Pinpoint the cell where the given text exists, returning its (x, y) midpoint coordinate. 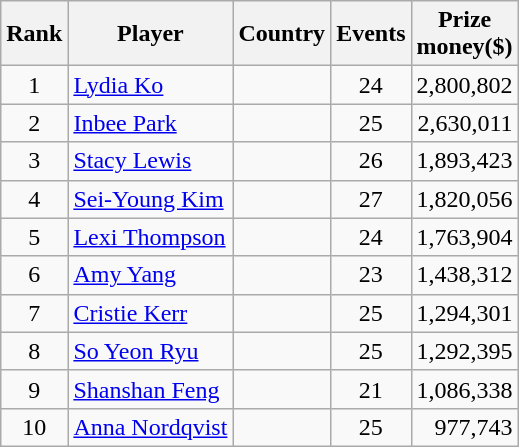
Stacy Lewis (150, 161)
1,763,904 (464, 237)
27 (371, 199)
23 (371, 275)
1 (34, 85)
Lexi Thompson (150, 237)
6 (34, 275)
5 (34, 237)
977,743 (464, 427)
Prize money($) (464, 34)
1,292,395 (464, 351)
Amy Yang (150, 275)
Anna Nordqvist (150, 427)
Inbee Park (150, 123)
Rank (34, 34)
7 (34, 313)
1,893,423 (464, 161)
Sei-Young Kim (150, 199)
1,294,301 (464, 313)
21 (371, 389)
1,086,338 (464, 389)
1,438,312 (464, 275)
9 (34, 389)
10 (34, 427)
26 (371, 161)
8 (34, 351)
Country (282, 34)
Cristie Kerr (150, 313)
Events (371, 34)
So Yeon Ryu (150, 351)
Lydia Ko (150, 85)
3 (34, 161)
1,820,056 (464, 199)
4 (34, 199)
2,630,011 (464, 123)
2,800,802 (464, 85)
2 (34, 123)
Shanshan Feng (150, 389)
Player (150, 34)
